Find where the given text appears and provide that cell's center as (X, Y) coordinate. 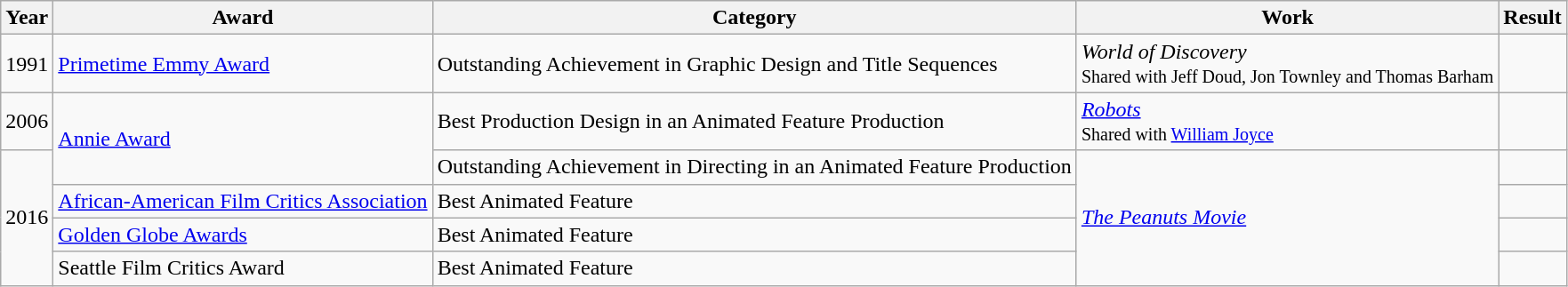
Seattle Film Critics Award (243, 268)
2016 (27, 218)
1991 (27, 64)
2006 (27, 121)
The Peanuts Movie (1287, 218)
Award (243, 18)
Work (1287, 18)
Category (754, 18)
RobotsShared with William Joyce (1287, 121)
Result (1532, 18)
Best Production Design in an Animated Feature Production (754, 121)
Outstanding Achievement in Graphic Design and Title Sequences (754, 64)
Golden Globe Awards (243, 235)
World of DiscoveryShared with Jeff Doud, Jon Townley and Thomas Barham (1287, 64)
African-American Film Critics Association (243, 201)
Annie Award (243, 139)
Year (27, 18)
Primetime Emmy Award (243, 64)
Outstanding Achievement in Directing in an Animated Feature Production (754, 167)
